For the text-containing cell, return its midpoint in (X, Y) coordinate format. 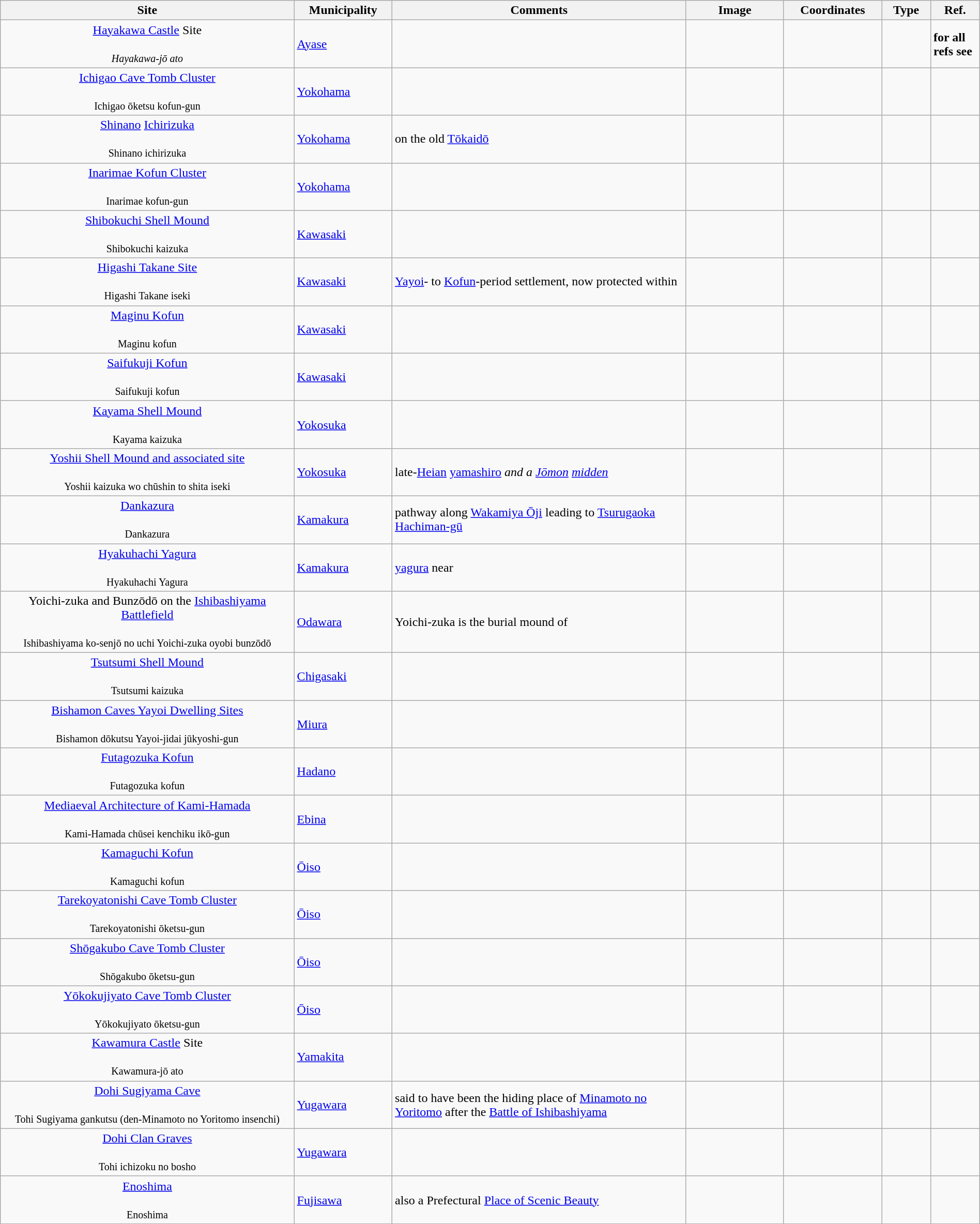
Kawamura Castle SiteKawamura-jō ato (147, 1057)
Comments (539, 10)
Hyakuhachi YaguraHyakuhachi Yagura (147, 568)
Hadano (343, 772)
DankazuraDankazura (147, 519)
Tsutsumi Shell MoundTsutsumi kaizuka (147, 677)
Higashi Takane SiteHigashi Takane iseki (147, 282)
Municipality (343, 10)
Ref. (955, 10)
Yoshii Shell Mound and associated siteYoshii kaizuka wo chūshin to shita iseki (147, 472)
Chigasaki (343, 677)
pathway along Wakamiya Ōji leading to Tsurugaoka Hachiman-gū (539, 519)
Shibokuchi Shell MoundShibokuchi kaizuka (147, 234)
Site (147, 10)
Kamaguchi KofunKamaguchi kofun (147, 867)
on the old Tōkaidō (539, 139)
Yamakita (343, 1057)
said to have been the hiding place of Minamoto no Yoritomo after the Battle of Ishibashiyama (539, 1105)
Image (735, 10)
for all refs see (955, 44)
Tarekoyatonishi Cave Tomb ClusterTarekoyatonishi ōketsu-gun (147, 914)
yagura near (539, 568)
Miura (343, 724)
Dohi Sugiyama CaveTohi Sugiyama gankutsu (den-Minamoto no Yoritomo insenchi) (147, 1105)
Hayakawa Castle SiteHayakawa-jō ato (147, 44)
Ebina (343, 819)
Ayase (343, 44)
Yayoi- to Kofun-period settlement, now protected within (539, 282)
also a Prefectural Place of Scenic Beauty (539, 1200)
Odawara (343, 622)
Dohi Clan GravesTohi ichizoku no bosho (147, 1152)
Ichigao Cave Tomb ClusterIchigao ōketsu kofun-gun (147, 91)
Coordinates (832, 10)
Type (907, 10)
Kayama Shell MoundKayama kaizuka (147, 424)
EnoshimaEnoshima (147, 1200)
Mediaeval Architecture of Kami-HamadaKami-Hamada chūsei kenchiku ikō-gun (147, 819)
Bishamon Caves Yayoi Dwelling SitesBishamon dōkutsu Yayoi-jidai jūkyoshi-gun (147, 724)
Yoichi-zuka and Bunzōdō on the Ishibashiyama BattlefieldIshibashiyama ko-senjō no uchi Yoichi-zuka oyobi bunzōdō (147, 622)
Yoichi-zuka is the burial mound of (539, 622)
late-Heian yamashiro and a Jōmon midden (539, 472)
Shinano IchirizukaShinano ichirizuka (147, 139)
Maginu KofunMaginu kofun (147, 329)
Shōgakubo Cave Tomb ClusterShōgakubo ōketsu-gun (147, 962)
Inarimae Kofun ClusterInarimae kofun-gun (147, 187)
Fujisawa (343, 1200)
Yōkokujiyato Cave Tomb ClusterYōkokujiyato ōketsu-gun (147, 1009)
Saifukuji KofunSaifukuji kofun (147, 377)
Futagozuka KofunFutagozuka kofun (147, 772)
